Extract the [X, Y] coordinate from the center of the cell holding the provided text.  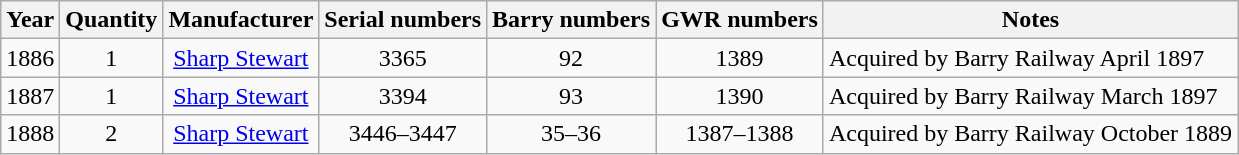
1390 [740, 96]
1887 [30, 96]
93 [572, 96]
Quantity [112, 20]
3446–3447 [403, 134]
Acquired by Barry Railway October 1889 [1030, 134]
2 [112, 134]
1389 [740, 58]
Notes [1030, 20]
GWR numbers [740, 20]
1886 [30, 58]
92 [572, 58]
Manufacturer [241, 20]
Acquired by Barry Railway April 1897 [1030, 58]
Barry numbers [572, 20]
35–36 [572, 134]
3365 [403, 58]
1888 [30, 134]
Year [30, 20]
Serial numbers [403, 20]
Acquired by Barry Railway March 1897 [1030, 96]
1387–1388 [740, 134]
3394 [403, 96]
